For the text-containing cell, return its midpoint in [X, Y] coordinate format. 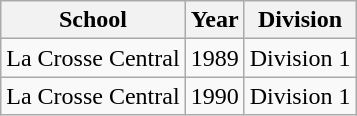
Division [300, 20]
1990 [214, 96]
1989 [214, 58]
School [93, 20]
Year [214, 20]
